Find where the given text appears and provide that cell's center as [X, Y] coordinate. 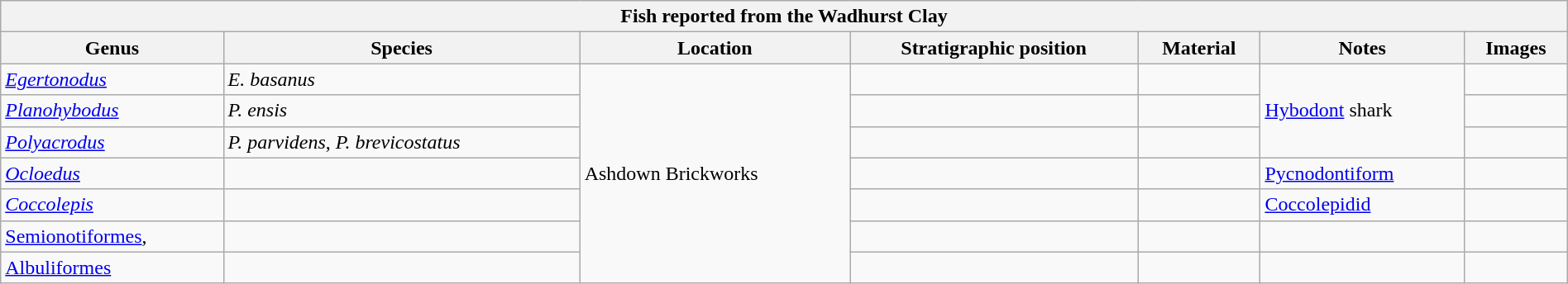
Semionotiformes, [112, 236]
Ashdown Brickworks [715, 173]
P. ensis [402, 111]
Material [1199, 48]
Planohybodus [112, 111]
Stratigraphic position [994, 48]
Egertonodus [112, 79]
Polyacrodus [112, 142]
Albuliformes [112, 267]
Coccolepis [112, 205]
Species [402, 48]
Fish reported from the Wadhurst Clay [784, 17]
Coccolepidid [1363, 205]
Genus [112, 48]
Location [715, 48]
P. parvidens, P. brevicostatus [402, 142]
Images [1517, 48]
Pycnodontiform [1363, 173]
Ocloedus [112, 173]
Hybodont shark [1363, 111]
E. basanus [402, 79]
Notes [1363, 48]
